Provide the [X, Y] coordinate of the cell's center where the given text is located.  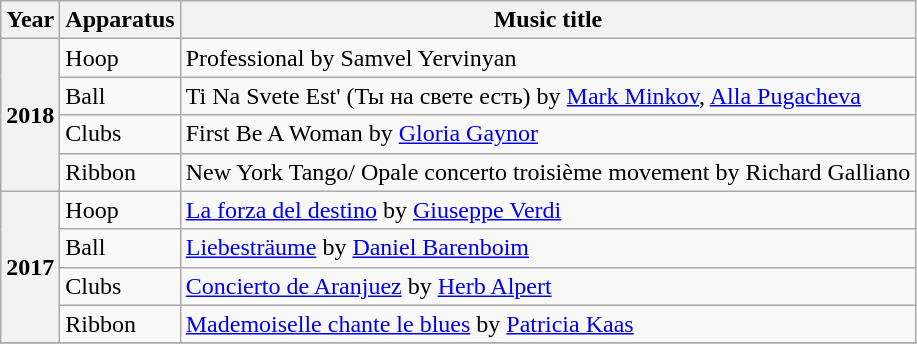
2017 [30, 267]
Concierto de Aranjuez by Herb Alpert [548, 286]
Apparatus [120, 20]
New York Tango/ Opale concerto troisième movement by Richard Galliano [548, 172]
2018 [30, 115]
Music title [548, 20]
Year [30, 20]
Ti Na Svete Est' (Ты на свете есть) by Mark Minkov, Alla Pugacheva [548, 96]
First Be A Woman by Gloria Gaynor [548, 134]
Liebesträume by Daniel Barenboim [548, 248]
La forza del destino by Giuseppe Verdi [548, 210]
Professional by Samvel Yervinyan [548, 58]
Mademoiselle chante le blues by Patricia Kaas [548, 324]
